Capture the cell that displays the provided text and extract its [x, y] central coordinate. 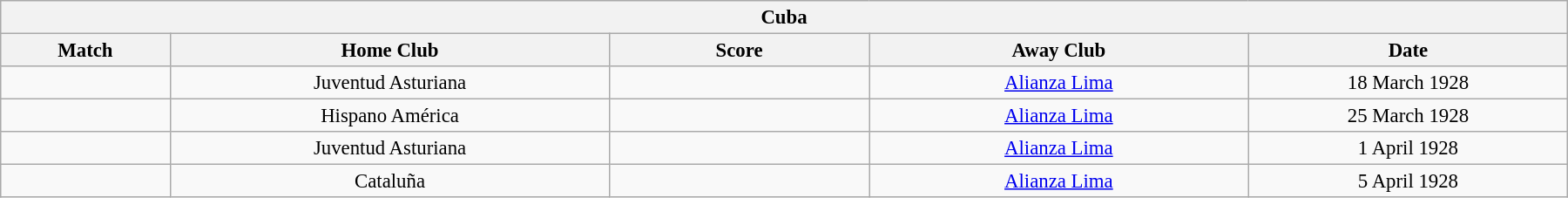
Hispano América [390, 116]
Away Club [1059, 50]
25 March 1928 [1408, 116]
Cataluña [390, 181]
Cuba [784, 17]
1 April 1928 [1408, 148]
Home Club [390, 50]
5 April 1928 [1408, 181]
Date [1408, 50]
Score [739, 50]
18 March 1928 [1408, 83]
Match [85, 50]
